Extract the [x, y] coordinate from the center of the cell holding the provided text.  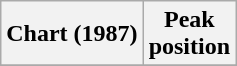
Peakposition [189, 34]
Chart (1987) [72, 34]
